Locate the cell with the specified text and output its (X, Y) center coordinate. 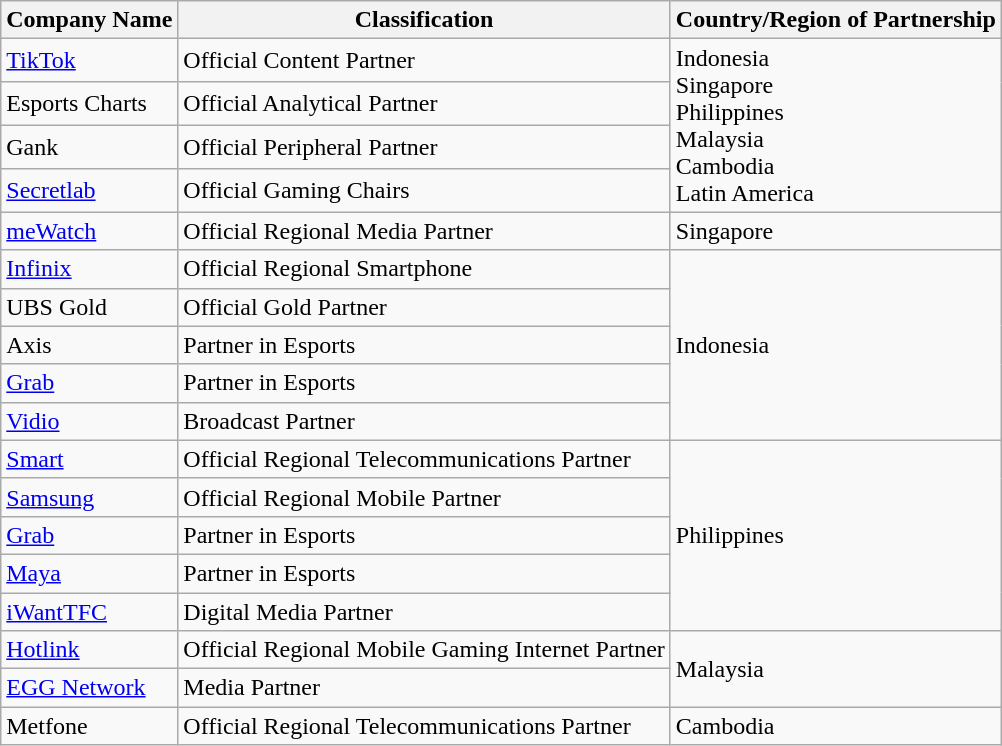
Gank (90, 146)
Media Partner (424, 688)
Metfone (90, 726)
Country/Region of Partnership (836, 20)
EGG Network (90, 688)
Digital Media Partner (424, 611)
Official Regional Mobile Gaming Internet Partner (424, 650)
Singapore (836, 231)
Philippines (836, 535)
meWatch (90, 231)
Esports Charts (90, 104)
Official Gold Partner (424, 307)
Cambodia (836, 726)
Indonesia (836, 345)
Smart (90, 459)
Secretlab (90, 190)
Official Regional Media Partner (424, 231)
Classification (424, 20)
Infinix (90, 269)
Vidio (90, 421)
Official Gaming Chairs (424, 190)
Official Regional Smartphone (424, 269)
Samsung (90, 497)
Axis (90, 345)
Official Peripheral Partner (424, 146)
Company Name (90, 20)
iWantTFC (90, 611)
Official Analytical Partner (424, 104)
Hotlink (90, 650)
Maya (90, 573)
IndonesiaSingaporePhilippinesMalaysiaCambodiaLatin America (836, 126)
TikTok (90, 60)
Official Regional Mobile Partner (424, 497)
Broadcast Partner (424, 421)
Malaysia (836, 669)
Official Content Partner (424, 60)
UBS Gold (90, 307)
